Extract the (x, y) coordinate from the center of the cell holding the provided text.  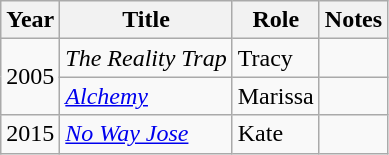
Tracy (276, 58)
Alchemy (146, 96)
The Reality Trap (146, 58)
Title (146, 20)
Year (30, 20)
2015 (30, 134)
No Way Jose (146, 134)
Role (276, 20)
Marissa (276, 96)
Notes (353, 20)
Kate (276, 134)
2005 (30, 77)
